Identify which cell holds the provided text, then report its (x, y) central coordinate. 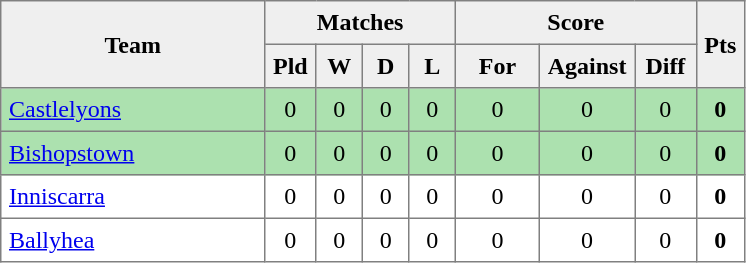
Bishopstown (133, 153)
For (497, 66)
Matches (360, 23)
Team (133, 44)
Pld (290, 66)
L (432, 66)
W (339, 66)
Castlelyons (133, 110)
Pts (720, 44)
D (385, 66)
Score (576, 23)
Against (586, 66)
Diff (666, 66)
Inniscarra (133, 197)
Ballyhea (133, 240)
